Extract the (x, y) coordinate from the center of the cell holding the provided text.  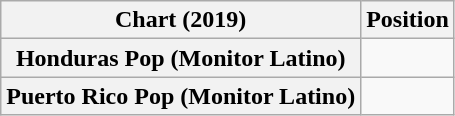
Honduras Pop (Monitor Latino) (181, 58)
Position (408, 20)
Chart (2019) (181, 20)
Puerto Rico Pop (Monitor Latino) (181, 96)
